Provide the (X, Y) coordinate of the cell's center where the given text is located.  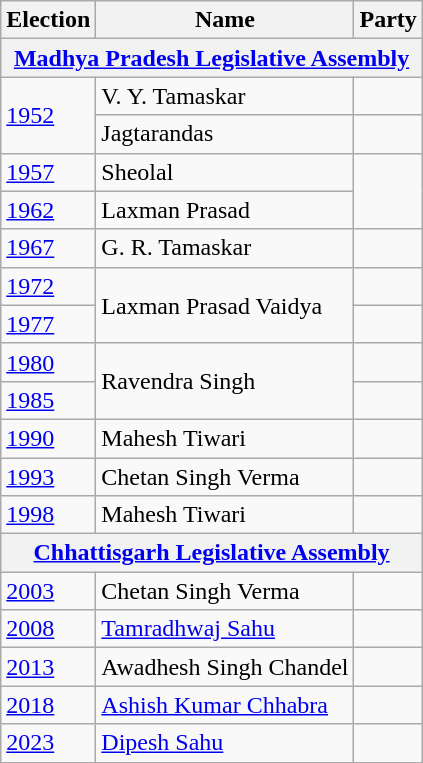
2003 (48, 591)
1967 (48, 248)
Awadhesh Singh Chandel (225, 667)
2018 (48, 705)
Tamradhwaj Sahu (225, 629)
Jagtarandas (225, 134)
1957 (48, 172)
1993 (48, 477)
Party (388, 20)
Laxman Prasad (225, 210)
Ashish Kumar Chhabra (225, 705)
1962 (48, 210)
Madhya Pradesh Legislative Assembly (212, 58)
Sheolal (225, 172)
2008 (48, 629)
1985 (48, 400)
2023 (48, 743)
2013 (48, 667)
V. Y. Tamaskar (225, 96)
Name (225, 20)
G. R. Tamaskar (225, 248)
1990 (48, 438)
1952 (48, 115)
1980 (48, 362)
Ravendra Singh (225, 381)
1972 (48, 286)
Election (48, 20)
1977 (48, 324)
Laxman Prasad Vaidya (225, 305)
1998 (48, 515)
Dipesh Sahu (225, 743)
Chhattisgarh Legislative Assembly (212, 553)
